Output the [X, Y] coordinate of the center of the cell containing the given text.  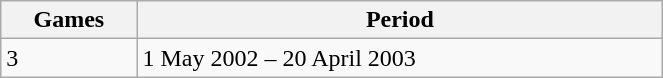
1 May 2002 – 20 April 2003 [400, 58]
3 [69, 58]
Games [69, 20]
Period [400, 20]
